Extract the (x, y) coordinate from the center of the cell holding the provided text.  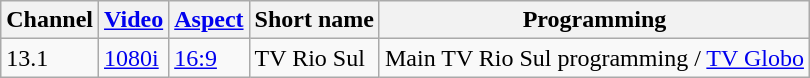
TV Rio Sul (314, 58)
1080i (134, 58)
Main TV Rio Sul programming / TV Globo (594, 58)
Channel (50, 20)
13.1 (50, 58)
Aspect (209, 20)
Programming (594, 20)
16:9 (209, 58)
Video (134, 20)
Short name (314, 20)
